Locate the cell with the specified text and output its [x, y] center coordinate. 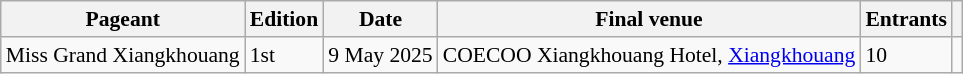
Edition [284, 19]
9 May 2025 [380, 55]
Final venue [650, 19]
Date [380, 19]
10 [906, 55]
1st [284, 55]
COECOO Xiangkhouang Hotel, Xiangkhouang [650, 55]
Miss Grand Xiangkhouang [123, 55]
Entrants [906, 19]
Pageant [123, 19]
